Find where the given text appears and provide that cell's center as [x, y] coordinate. 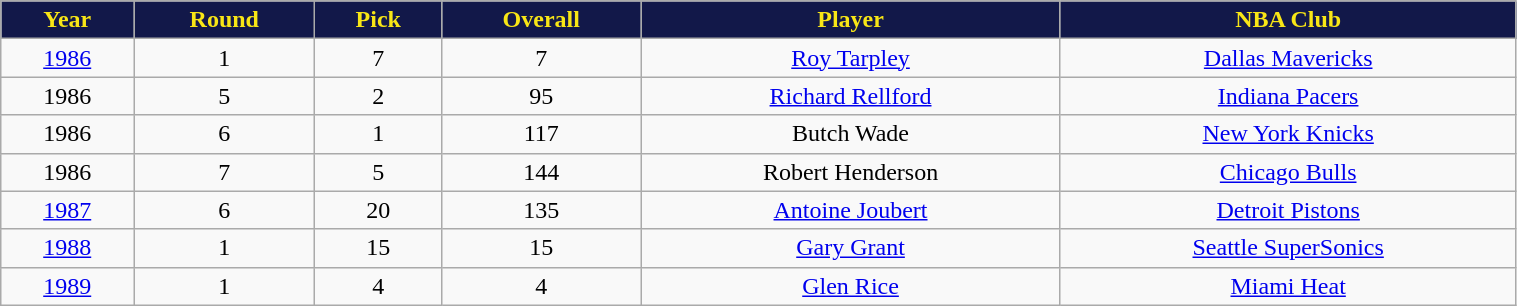
144 [542, 172]
NBA Club [1288, 20]
20 [378, 210]
Gary Grant [851, 248]
Detroit Pistons [1288, 210]
1989 [68, 286]
Round [224, 20]
Miami Heat [1288, 286]
Pick [378, 20]
95 [542, 96]
Antoine Joubert [851, 210]
Richard Rellford [851, 96]
117 [542, 134]
Indiana Pacers [1288, 96]
135 [542, 210]
Glen Rice [851, 286]
Chicago Bulls [1288, 172]
Player [851, 20]
Roy Tarpley [851, 58]
Seattle SuperSonics [1288, 248]
Robert Henderson [851, 172]
New York Knicks [1288, 134]
1987 [68, 210]
Year [68, 20]
Butch Wade [851, 134]
Dallas Mavericks [1288, 58]
1988 [68, 248]
2 [378, 96]
Overall [542, 20]
